Find where the given text appears and provide that cell's center as (x, y) coordinate. 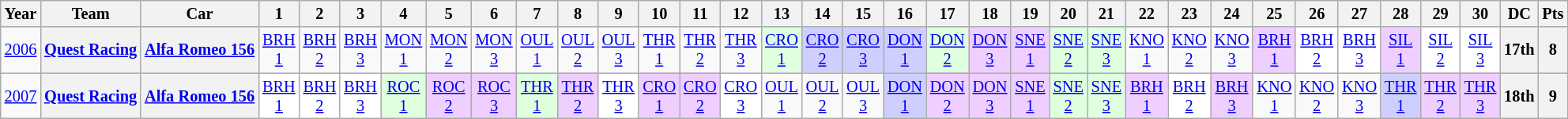
2 (320, 13)
11 (700, 13)
20 (1069, 13)
27 (1359, 13)
1 (279, 13)
MON1 (403, 50)
10 (659, 13)
SIL1 (1400, 50)
24 (1232, 13)
3 (360, 13)
21 (1106, 13)
SIL3 (1480, 50)
4 (403, 13)
ROC1 (403, 96)
MON2 (449, 50)
30 (1480, 13)
17th (1519, 50)
Pts (1552, 13)
5 (449, 13)
22 (1147, 13)
23 (1189, 13)
ROC3 (493, 96)
SIL2 (1440, 50)
14 (823, 13)
29 (1440, 13)
2006 (21, 50)
Year (21, 13)
DC (1519, 13)
Team (90, 13)
16 (905, 13)
Car (199, 13)
18th (1519, 96)
15 (863, 13)
28 (1400, 13)
2007 (21, 96)
19 (1030, 13)
6 (493, 13)
7 (537, 13)
17 (948, 13)
13 (782, 13)
18 (990, 13)
ROC2 (449, 96)
12 (741, 13)
MON3 (493, 50)
26 (1317, 13)
25 (1274, 13)
